From the cell containing the given text, extract its center point as [X, Y] coordinate. 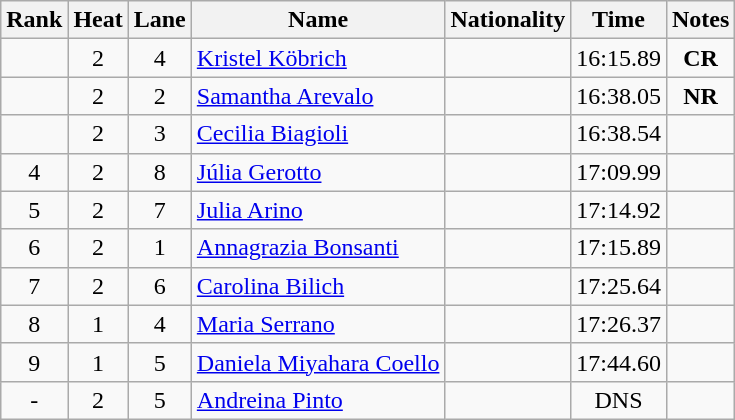
Annagrazia Bonsanti [318, 248]
17:25.64 [619, 286]
17:15.89 [619, 248]
Julia Arino [318, 210]
Name [318, 20]
Maria Serrano [318, 324]
Samantha Arevalo [318, 96]
16:38.05 [619, 96]
17:14.92 [619, 210]
3 [160, 134]
16:15.89 [619, 58]
- [34, 400]
Daniela Miyahara Coello [318, 362]
16:38.54 [619, 134]
CR [700, 58]
17:44.60 [619, 362]
Kristel Köbrich [318, 58]
17:26.37 [619, 324]
Cecilia Biagioli [318, 134]
NR [700, 96]
Rank [34, 20]
Júlia Gerotto [318, 172]
Lane [160, 20]
Carolina Bilich [318, 286]
Time [619, 20]
Heat [98, 20]
Nationality [508, 20]
Andreina Pinto [318, 400]
DNS [619, 400]
9 [34, 362]
Notes [700, 20]
17:09.99 [619, 172]
